Output the (X, Y) coordinate of the center of the cell containing the given text.  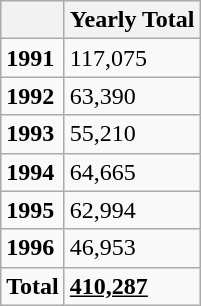
117,075 (132, 58)
1992 (33, 96)
Total (33, 286)
46,953 (132, 248)
1996 (33, 248)
64,665 (132, 172)
1994 (33, 172)
55,210 (132, 134)
1993 (33, 134)
Yearly Total (132, 20)
410,287 (132, 286)
1991 (33, 58)
63,390 (132, 96)
62,994 (132, 210)
1995 (33, 210)
